Scan for the cell matching the given text and deliver its (X, Y) coordinate at center. 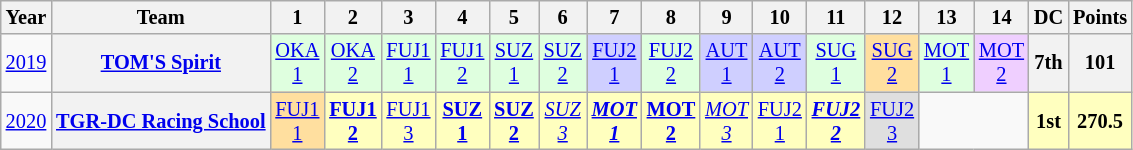
DC (1048, 17)
101 (1100, 63)
7 (614, 17)
12 (892, 17)
TOM'S Spirit (160, 63)
AUT2 (780, 63)
MOT3 (726, 121)
14 (1002, 17)
2 (352, 17)
6 (563, 17)
2020 (26, 121)
SUG2 (892, 63)
OKA1 (297, 63)
Year (26, 17)
TGR-DC Racing School (160, 121)
11 (836, 17)
8 (671, 17)
FUJ23 (892, 121)
10 (780, 17)
Team (160, 17)
FUJ13 (409, 121)
AUT1 (726, 63)
9 (726, 17)
5 (514, 17)
2019 (26, 63)
SUZ3 (563, 121)
3 (409, 17)
270.5 (1100, 121)
SUG1 (836, 63)
1 (297, 17)
OKA2 (352, 63)
7th (1048, 63)
Points (1100, 17)
1st (1048, 121)
4 (462, 17)
13 (946, 17)
